Output the [x, y] coordinate of the center of the cell containing the given text.  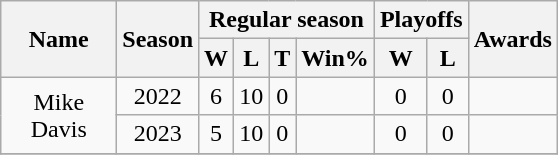
Season [158, 39]
Win% [336, 58]
2023 [158, 134]
T [282, 58]
Awards [512, 39]
Name [59, 39]
Mike Davis [59, 115]
2022 [158, 96]
Playoffs [421, 20]
Regular season [287, 20]
5 [216, 134]
6 [216, 96]
